Scan for the cell matching the given text and deliver its [x, y] coordinate at center. 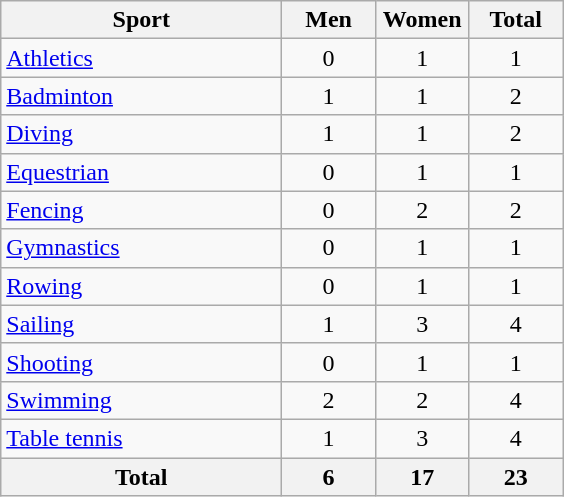
Fencing [142, 210]
Shooting [142, 362]
23 [516, 477]
Athletics [142, 58]
6 [329, 477]
Swimming [142, 400]
Gymnastics [142, 248]
Men [329, 20]
Badminton [142, 96]
17 [422, 477]
Equestrian [142, 172]
Women [422, 20]
Sailing [142, 324]
Rowing [142, 286]
Diving [142, 134]
Table tennis [142, 438]
Sport [142, 20]
